Locate the cell with the specified text and output its [x, y] center coordinate. 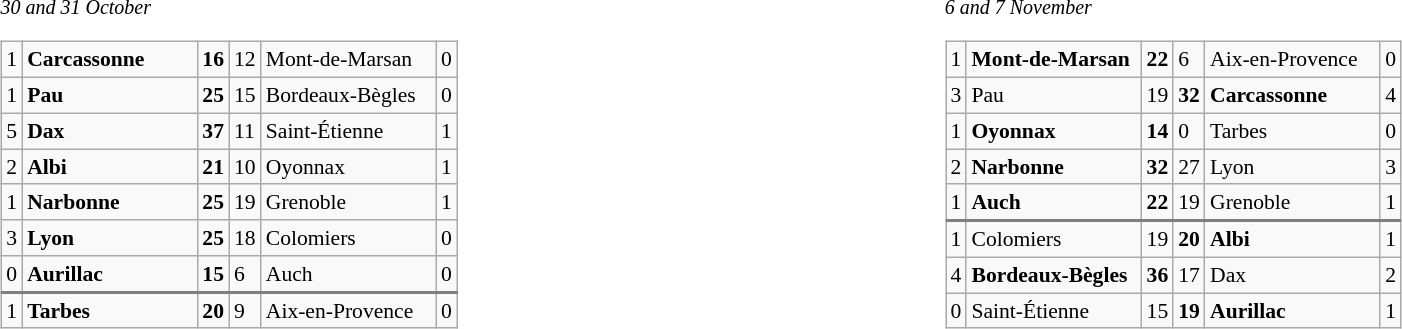
12 [245, 60]
10 [245, 167]
11 [245, 131]
18 [245, 238]
5 [12, 131]
17 [1189, 275]
9 [245, 310]
27 [1189, 167]
37 [213, 131]
14 [1158, 131]
36 [1158, 275]
21 [213, 167]
16 [213, 60]
